From the cell containing the given text, extract its center point as [x, y] coordinate. 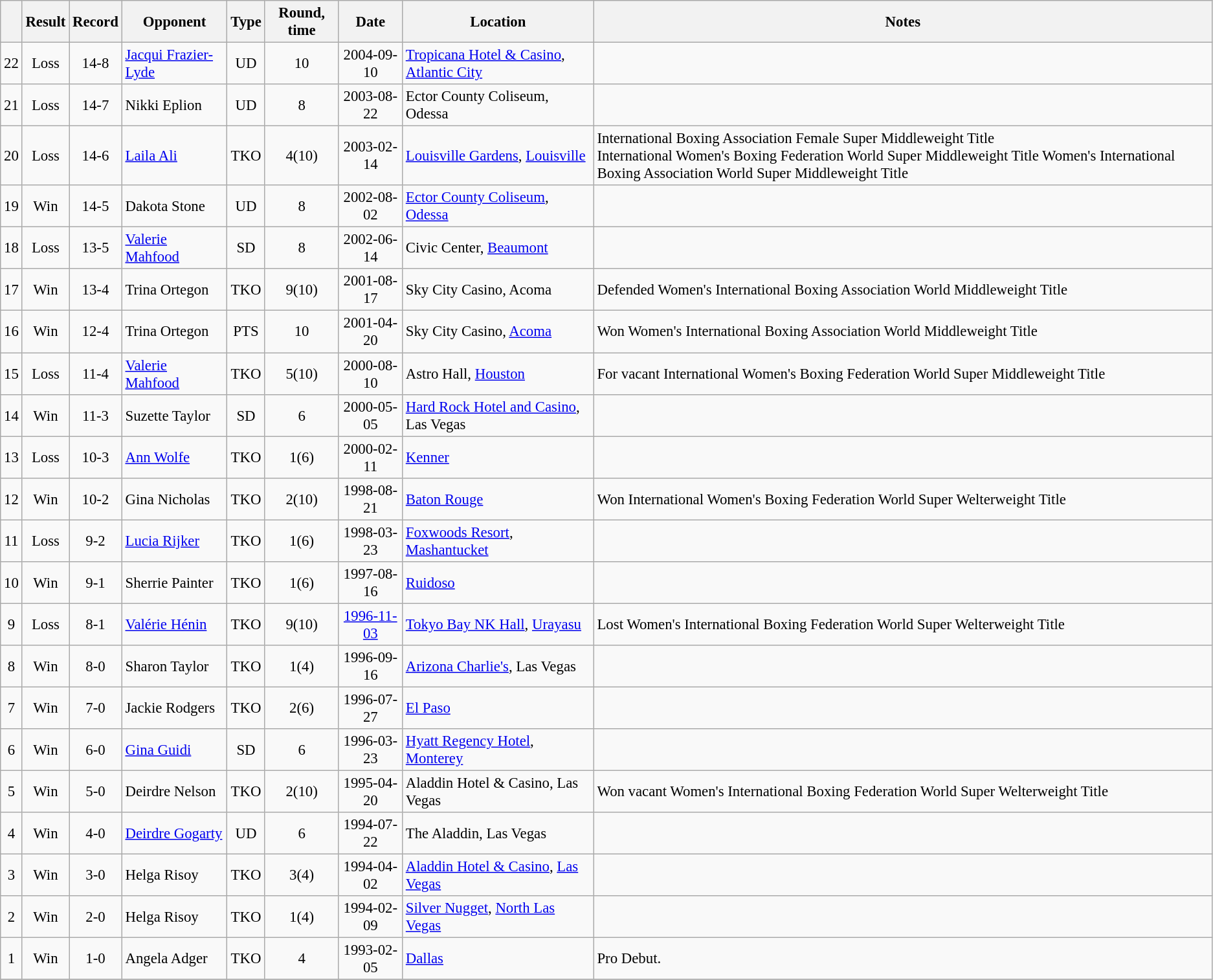
14-8 [96, 63]
14-5 [96, 206]
17 [12, 290]
2003-08-22 [370, 105]
1996-09-16 [370, 667]
1994-02-09 [370, 917]
Sherrie Painter [175, 583]
Baton Rouge [498, 498]
14 [12, 416]
2000-05-05 [370, 416]
1996-11-03 [370, 624]
4-0 [96, 834]
3 [12, 875]
20 [12, 156]
Suzette Taylor [175, 416]
Jacqui Frazier-Lyde [175, 63]
Dallas [498, 959]
El Paso [498, 708]
Lucia Rijker [175, 541]
2-0 [96, 917]
5 [12, 792]
Defended Women's International Boxing Association World Middleweight Title [902, 290]
16 [12, 331]
PTS [246, 331]
Ann Wolfe [175, 457]
13-4 [96, 290]
3-0 [96, 875]
Hard Rock Hotel and Casino, Las Vegas [498, 416]
1993-02-05 [370, 959]
Lost Women's International Boxing Federation World Super Welterweight Title [902, 624]
11-4 [96, 374]
2001-08-17 [370, 290]
1-0 [96, 959]
8-1 [96, 624]
14-6 [96, 156]
Civic Center, Beaumont [498, 249]
12-4 [96, 331]
7 [12, 708]
13 [12, 457]
Gina Guidi [175, 750]
9-2 [96, 541]
11-3 [96, 416]
14-7 [96, 105]
Deirdre Nelson [175, 792]
15 [12, 374]
10-2 [96, 498]
Pro Debut. [902, 959]
Arizona Charlie's, Las Vegas [498, 667]
6-0 [96, 750]
Gina Nicholas [175, 498]
13-5 [96, 249]
2000-08-10 [370, 374]
2004-09-10 [370, 63]
1997-08-16 [370, 583]
Won International Women's Boxing Federation World Super Welterweight Title [902, 498]
2 [12, 917]
5-0 [96, 792]
Won vacant Women's International Boxing Federation World Super Welterweight Title [902, 792]
2003-02-14 [370, 156]
1995-04-20 [370, 792]
18 [12, 249]
19 [12, 206]
9 [12, 624]
1998-03-23 [370, 541]
Ruidoso [498, 583]
7-0 [96, 708]
Dakota Stone [175, 206]
4(10) [302, 156]
21 [12, 105]
3(4) [302, 875]
Opponent [175, 22]
9-1 [96, 583]
Tropicana Hotel & Casino, Atlantic City [498, 63]
For vacant International Women's Boxing Federation World Super Middleweight Title [902, 374]
22 [12, 63]
1998-08-21 [370, 498]
Laila Ali [175, 156]
2(6) [302, 708]
5(10) [302, 374]
Astro Hall, Houston [498, 374]
1994-04-02 [370, 875]
Foxwoods Resort, Mashantucket [498, 541]
Location [498, 22]
12 [12, 498]
Deirdre Gogarty [175, 834]
Sharon Taylor [175, 667]
Result [45, 22]
11 [12, 541]
Nikki Eplion [175, 105]
1994-07-22 [370, 834]
Hyatt Regency Hotel, Monterey [498, 750]
1996-07-27 [370, 708]
Round, time [302, 22]
Angela Adger [175, 959]
Won Women's International Boxing Association World Middleweight Title [902, 331]
Type [246, 22]
10-3 [96, 457]
1 [12, 959]
The Aladdin, Las Vegas [498, 834]
Jackie Rodgers [175, 708]
Silver Nugget, North Las Vegas [498, 917]
Date [370, 22]
2000-02-11 [370, 457]
2002-08-02 [370, 206]
2001-04-20 [370, 331]
Record [96, 22]
Kenner [498, 457]
2002-06-14 [370, 249]
8-0 [96, 667]
1996-03-23 [370, 750]
Notes [902, 22]
Louisville Gardens, Louisville [498, 156]
Tokyo Bay NK Hall, Urayasu [498, 624]
Valérie Hénin [175, 624]
